Identify which cell holds the provided text, then report its [X, Y] central coordinate. 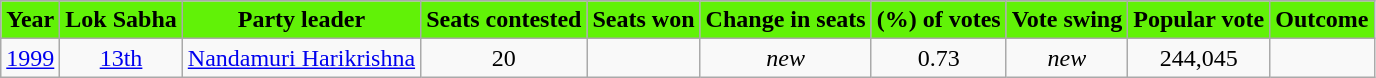
1999 [30, 58]
Lok Sabha [121, 20]
0.73 [938, 58]
20 [504, 58]
Seats contested [504, 20]
Nandamuri Harikrishna [301, 58]
Vote swing [1067, 20]
Outcome [1322, 20]
244,045 [1199, 58]
13th [121, 58]
Popular vote [1199, 20]
Party leader [301, 20]
Seats won [644, 20]
(%) of votes [938, 20]
Year [30, 20]
Change in seats [786, 20]
